Provide the [X, Y] coordinate of the cell's center where the given text is located.  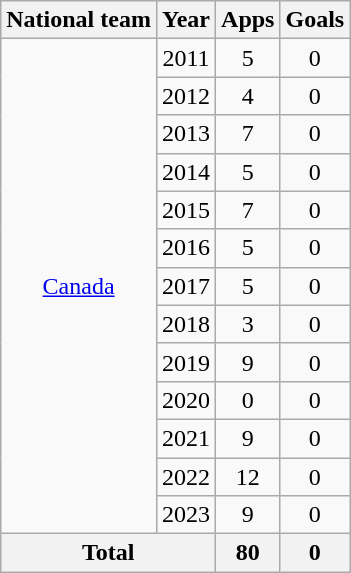
4 [248, 96]
2021 [186, 438]
2020 [186, 400]
3 [248, 324]
2016 [186, 248]
National team [79, 20]
12 [248, 477]
2012 [186, 96]
2022 [186, 477]
2019 [186, 362]
2023 [186, 515]
2018 [186, 324]
2013 [186, 134]
2017 [186, 286]
2011 [186, 58]
Goals [315, 20]
80 [248, 553]
Total [108, 553]
Apps [248, 20]
2015 [186, 210]
Canada [79, 286]
Year [186, 20]
2014 [186, 172]
